Capture the cell that displays the provided text and extract its (x, y) central coordinate. 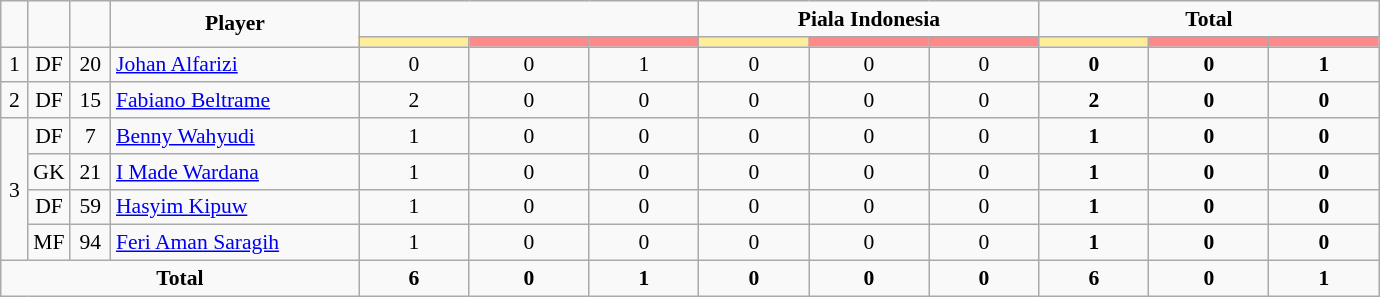
94 (90, 243)
59 (90, 207)
Johan Alfarizi (235, 65)
21 (90, 172)
Benny Wahyudi (235, 136)
Piala Indonesia (869, 19)
Hasyim Kipuw (235, 207)
15 (90, 101)
7 (90, 136)
GK (48, 172)
Player (235, 24)
Fabiano Beltrame (235, 101)
MF (48, 243)
3 (15, 189)
Feri Aman Saragih (235, 243)
20 (90, 65)
I Made Wardana (235, 172)
